Search for the cell housing the specified text and yield its (x, y) center coordinate. 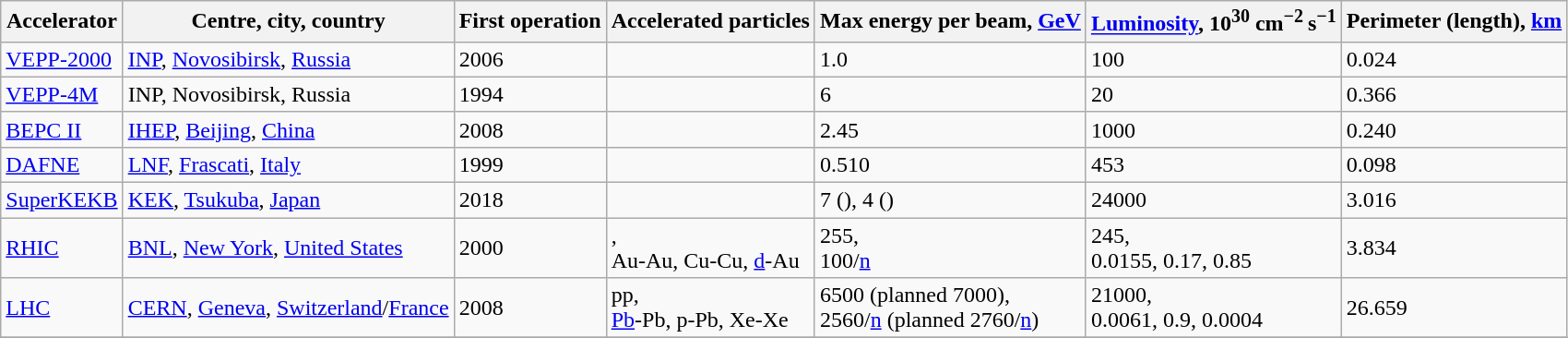
Accelerated particles (710, 22)
pp, Pb-Pb, p-Pb, Xe-Xe (710, 308)
1999 (529, 164)
First operation (529, 22)
1994 (529, 94)
255,100/n (950, 247)
, Au-Au, Cu-Cu, d-Au (710, 247)
2000 (529, 247)
Centre, city, country (288, 22)
24000 (1214, 200)
6 (950, 94)
100 (1214, 59)
2018 (529, 200)
21000,0.0061, 0.9, 0.0004 (1214, 308)
0.098 (1454, 164)
Perimeter (length), km (1454, 22)
DAFNE (62, 164)
0.240 (1454, 129)
453 (1214, 164)
BNL, New York, United States (288, 247)
BEPC II (62, 129)
2006 (529, 59)
VEPP-4М (62, 94)
Luminosity, 1030 cm−2 s−1 (1214, 22)
0.510 (950, 164)
26.659 (1454, 308)
LHC (62, 308)
SuperKEKB (62, 200)
245, 0.0155, 0.17, 0.85 (1214, 247)
RHIC (62, 247)
6500 (planned 7000),2560/n (planned 2760/n) (950, 308)
20 (1214, 94)
2.45 (950, 129)
LNF, Frascati, Italy (288, 164)
1000 (1214, 129)
KEK, Tsukuba, Japan (288, 200)
0.024 (1454, 59)
IHEP, Beijing, China (288, 129)
VEPP-2000 (62, 59)
Max energy per beam, GeV (950, 22)
Accelerator (62, 22)
1.0 (950, 59)
3.834 (1454, 247)
CERN, Geneva, Switzerland/France (288, 308)
0.366 (1454, 94)
3.016 (1454, 200)
7 (), 4 () (950, 200)
